Provide the [x, y] coordinate of the cell's center where the given text is located.  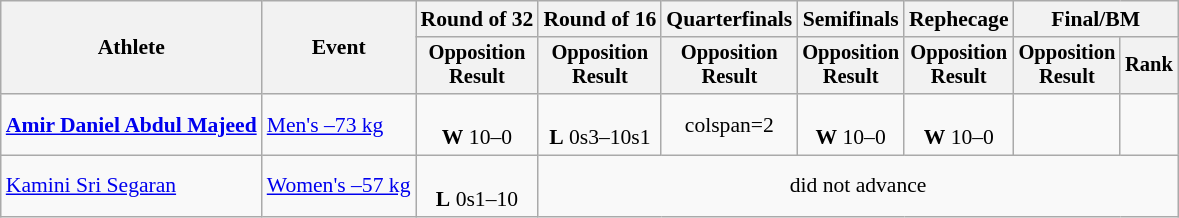
did not advance [858, 186]
Kamini Sri Segaran [132, 186]
Quarterfinals [729, 19]
Rank [1149, 66]
Athlete [132, 48]
Women's –57 kg [339, 186]
Final/BM [1096, 19]
L 0s3–10s1 [600, 124]
Amir Daniel Abdul Majeed [132, 124]
Semifinals [850, 19]
Round of 32 [478, 19]
L 0s1–10 [478, 186]
colspan=2 [729, 124]
Rephecage [959, 19]
Men's –73 kg [339, 124]
Round of 16 [600, 19]
Event [339, 48]
